From the cell containing the given text, extract its center point as (x, y) coordinate. 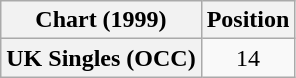
Position (248, 20)
14 (248, 58)
Chart (1999) (101, 20)
UK Singles (OCC) (101, 58)
